From the cell containing the given text, extract its center point as [X, Y] coordinate. 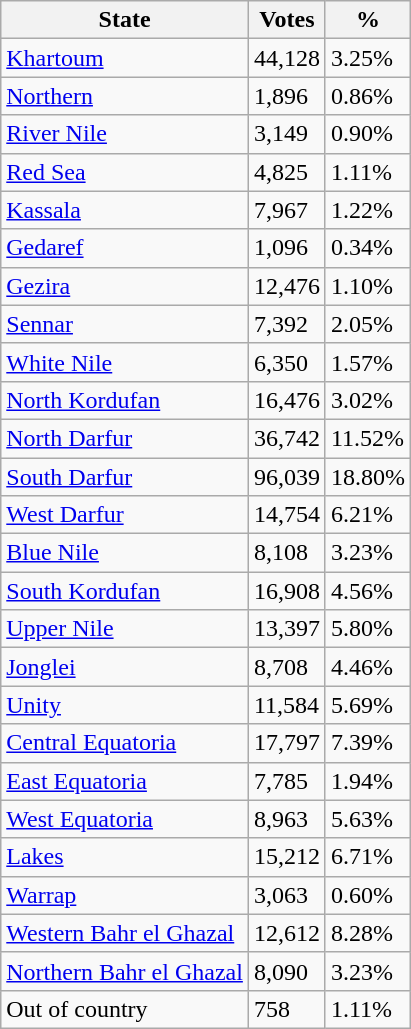
12,476 [286, 286]
8,963 [286, 819]
5.63% [368, 819]
North Darfur [125, 438]
96,039 [286, 477]
6.21% [368, 515]
15,212 [286, 857]
White Nile [125, 362]
7,392 [286, 324]
5.69% [368, 705]
17,797 [286, 743]
13,397 [286, 629]
4.56% [368, 591]
0.90% [368, 134]
0.60% [368, 895]
18.80% [368, 477]
West Equatoria [125, 819]
2.05% [368, 324]
8.28% [368, 933]
7.39% [368, 743]
Lakes [125, 857]
3,149 [286, 134]
East Equatoria [125, 781]
Unity [125, 705]
1.22% [368, 210]
4,825 [286, 172]
Sennar [125, 324]
1,096 [286, 248]
8,708 [286, 667]
8,108 [286, 553]
16,908 [286, 591]
North Kordufan [125, 400]
6.71% [368, 857]
Khartoum [125, 58]
0.86% [368, 96]
12,612 [286, 933]
758 [286, 1009]
% [368, 20]
Warrap [125, 895]
Gedaref [125, 248]
Gezira [125, 286]
South Darfur [125, 477]
7,967 [286, 210]
3.02% [368, 400]
Out of country [125, 1009]
6,350 [286, 362]
Central Equatoria [125, 743]
River Nile [125, 134]
0.34% [368, 248]
Votes [286, 20]
Upper Nile [125, 629]
3,063 [286, 895]
16,476 [286, 400]
Blue Nile [125, 553]
Western Bahr el Ghazal [125, 933]
1.57% [368, 362]
State [125, 20]
South Kordufan [125, 591]
1,896 [286, 96]
Jonglei [125, 667]
44,128 [286, 58]
5.80% [368, 629]
Northern Bahr el Ghazal [125, 971]
3.25% [368, 58]
1.10% [368, 286]
14,754 [286, 515]
West Darfur [125, 515]
8,090 [286, 971]
1.94% [368, 781]
11.52% [368, 438]
Northern [125, 96]
11,584 [286, 705]
7,785 [286, 781]
36,742 [286, 438]
4.46% [368, 667]
Red Sea [125, 172]
Kassala [125, 210]
